Extract the [X, Y] coordinate from the center of the cell holding the provided text.  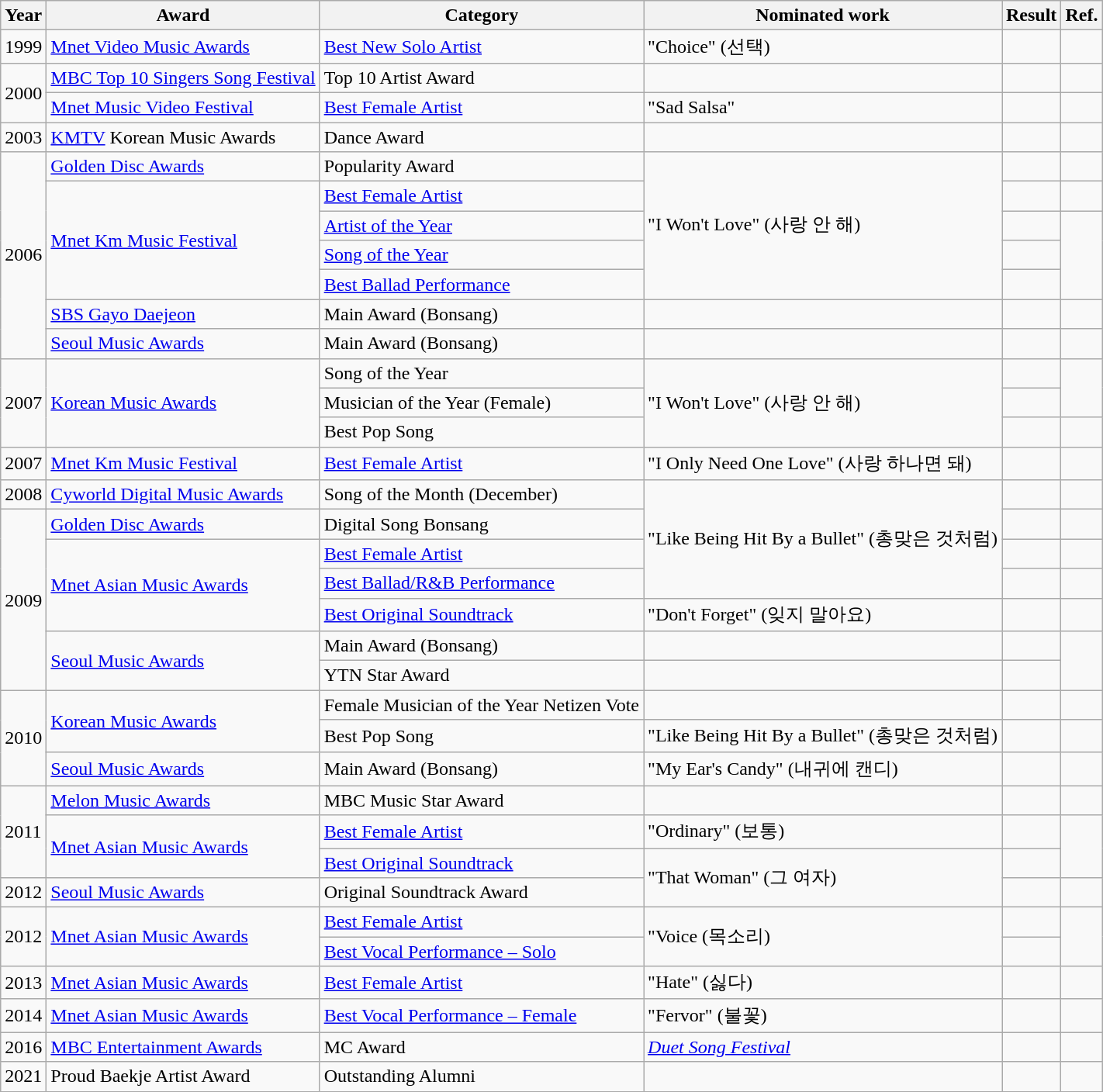
"Sad Salsa" [823, 107]
MBC Entertainment Awards [183, 1047]
KMTV Korean Music Awards [183, 137]
2016 [23, 1047]
Artist of the Year [481, 226]
Mnet Music Video Festival [183, 107]
SBS Gayo Daejeon [183, 314]
"Ordinary" (보통) [823, 831]
Year [23, 16]
Original Soundtrack Award [481, 893]
Top 10 Artist Award [481, 78]
"My Ear's Candy" (내귀에 캔디) [823, 769]
Female Musician of the Year Netizen Vote [481, 705]
2010 [23, 738]
Cyworld Digital Music Awards [183, 495]
MBC Top 10 Singers Song Festival [183, 78]
Nominated work [823, 16]
2021 [23, 1076]
Ref. [1081, 16]
"Hate" (싫다) [823, 983]
"Choice" (선택) [823, 47]
2011 [23, 831]
Category [481, 16]
2014 [23, 1016]
2013 [23, 983]
"Don't Forget" (잊지 말아요) [823, 614]
2008 [23, 495]
Best New Solo Artist [481, 47]
2000 [23, 92]
Popularity Award [481, 167]
Musician of the Year (Female) [481, 403]
2009 [23, 600]
Melon Music Awards [183, 800]
Dance Award [481, 137]
Best Ballad Performance [481, 285]
2006 [23, 255]
MBC Music Star Award [481, 800]
Mnet Video Music Awards [183, 47]
1999 [23, 47]
"That Woman" (그 여자) [823, 878]
Best Ballad/R&B Performance [481, 583]
"Voice (목소리) [823, 937]
YTN Star Award [481, 676]
Best Vocal Performance – Female [481, 1016]
Song of the Month (December) [481, 495]
Duet Song Festival [823, 1047]
"I Only Need One Love" (사랑 하나면 돼) [823, 464]
Best Vocal Performance – Solo [481, 952]
Award [183, 16]
Digital Song Bonsang [481, 524]
Proud Baekje Artist Award [183, 1076]
"Fervor" (불꽃) [823, 1016]
MC Award [481, 1047]
2003 [23, 137]
Result [1032, 16]
Outstanding Alumni [481, 1076]
